Capture the cell that displays the provided text and extract its (x, y) central coordinate. 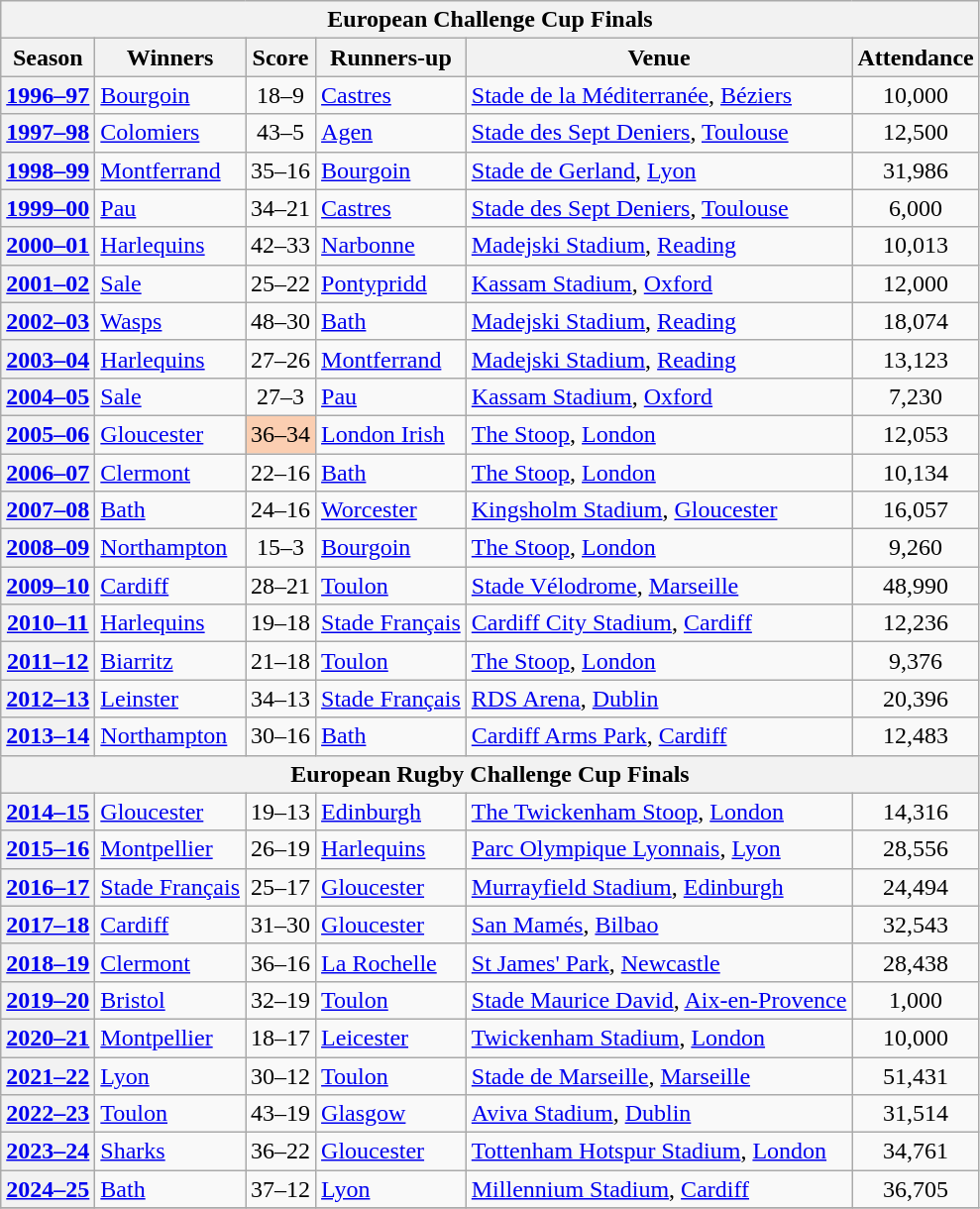
2015–16 (48, 849)
Stade de Marseille, Marseille (659, 1075)
2004–05 (48, 396)
2017–18 (48, 925)
Cardiff City Stadium, Cardiff (659, 623)
31,986 (916, 170)
2009–10 (48, 586)
10,134 (916, 473)
European Challenge Cup Finals (490, 20)
1,000 (916, 1000)
European Rugby Challenge Cup Finals (490, 774)
2014–15 (48, 812)
36–34 (281, 434)
28,556 (916, 849)
19–18 (281, 623)
St James' Park, Newcastle (659, 962)
12,053 (916, 434)
Aviva Stadium, Dublin (659, 1114)
24,494 (916, 887)
Winners (170, 57)
Murrayfield Stadium, Edinburgh (659, 887)
Cardiff Arms Park, Cardiff (659, 736)
Leinster (170, 699)
27–3 (281, 396)
Biarritz (170, 661)
2020–21 (48, 1038)
12,000 (916, 283)
25–22 (281, 283)
Twickenham Stadium, London (659, 1038)
19–13 (281, 812)
43–5 (281, 133)
2019–20 (48, 1000)
12,483 (916, 736)
Edinburgh (391, 812)
7,230 (916, 396)
20,396 (916, 699)
Stade Vélodrome, Marseille (659, 586)
36–16 (281, 962)
Narbonne (391, 246)
Colomiers (170, 133)
1999–00 (48, 208)
Leicester (391, 1038)
18–9 (281, 95)
6,000 (916, 208)
Sharks (170, 1152)
36,705 (916, 1189)
Venue (659, 57)
2023–24 (48, 1152)
Millennium Stadium, Cardiff (659, 1189)
Score (281, 57)
Tottenham Hotspur Stadium, London (659, 1152)
16,057 (916, 510)
Runners-up (391, 57)
La Rochelle (391, 962)
51,431 (916, 1075)
2008–09 (48, 548)
2024–25 (48, 1189)
London Irish (391, 434)
Kingsholm Stadium, Gloucester (659, 510)
27–26 (281, 359)
48,990 (916, 586)
30–12 (281, 1075)
34,761 (916, 1152)
1997–98 (48, 133)
32,543 (916, 925)
2022–23 (48, 1114)
10,013 (916, 246)
34–13 (281, 699)
2000–01 (48, 246)
31,514 (916, 1114)
28–21 (281, 586)
2007–08 (48, 510)
37–12 (281, 1189)
2012–13 (48, 699)
18–17 (281, 1038)
21–18 (281, 661)
Stade Maurice David, Aix-en-Provence (659, 1000)
13,123 (916, 359)
30–16 (281, 736)
22–16 (281, 473)
Stade de Gerland, Lyon (659, 170)
Pontypridd (391, 283)
2010–11 (48, 623)
42–33 (281, 246)
12,236 (916, 623)
36–22 (281, 1152)
24–16 (281, 510)
32–19 (281, 1000)
Bristol (170, 1000)
2006–07 (48, 473)
San Mamés, Bilbao (659, 925)
34–21 (281, 208)
43–19 (281, 1114)
Attendance (916, 57)
Agen (391, 133)
Glasgow (391, 1114)
25–17 (281, 887)
RDS Arena, Dublin (659, 699)
2011–12 (48, 661)
2001–02 (48, 283)
2005–06 (48, 434)
35–16 (281, 170)
1998–99 (48, 170)
The Twickenham Stoop, London (659, 812)
15–3 (281, 548)
14,316 (916, 812)
2021–22 (48, 1075)
9,260 (916, 548)
2002–03 (48, 321)
1996–97 (48, 95)
31–30 (281, 925)
Season (48, 57)
48–30 (281, 321)
Worcester (391, 510)
2016–17 (48, 887)
Parc Olympique Lyonnais, Lyon (659, 849)
Stade de la Méditerranée, Béziers (659, 95)
12,500 (916, 133)
28,438 (916, 962)
Wasps (170, 321)
2013–14 (48, 736)
18,074 (916, 321)
2003–04 (48, 359)
9,376 (916, 661)
2018–19 (48, 962)
26–19 (281, 849)
